Detect which cell encompasses the target text, then output its [x, y] center coordinate. 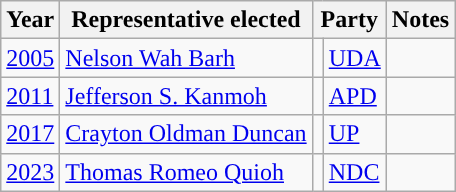
Nelson Wah Barh [186, 58]
2011 [30, 96]
2023 [30, 172]
UDA [354, 58]
Jefferson S. Kanmoh [186, 96]
UP [354, 134]
2017 [30, 134]
Party [349, 20]
APD [354, 96]
Thomas Romeo Quioh [186, 172]
Year [30, 20]
NDC [354, 172]
Notes [420, 20]
2005 [30, 58]
Crayton Oldman Duncan [186, 134]
Representative elected [186, 20]
